Extract the [x, y] coordinate from the center of the cell holding the provided text.  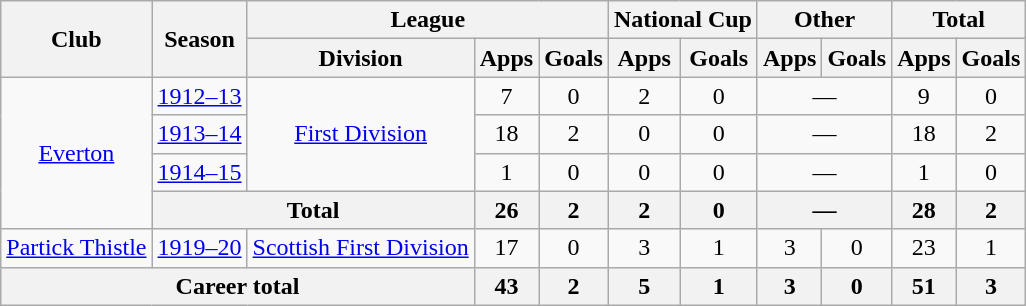
23 [924, 248]
5 [644, 286]
Other [824, 20]
Season [200, 39]
National Cup [682, 20]
Division [360, 58]
1913–14 [200, 134]
Career total [238, 286]
17 [506, 248]
Club [76, 39]
1914–15 [200, 172]
43 [506, 286]
Scottish First Division [360, 248]
1912–13 [200, 96]
28 [924, 210]
26 [506, 210]
Partick Thistle [76, 248]
51 [924, 286]
7 [506, 96]
1919–20 [200, 248]
Everton [76, 153]
9 [924, 96]
League [428, 20]
First Division [360, 134]
